Search for the cell housing the specified text and yield its [X, Y] center coordinate. 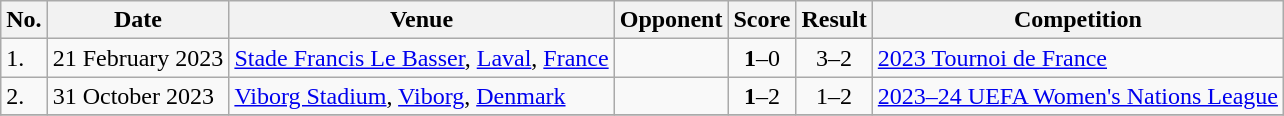
Score [762, 20]
21 February 2023 [138, 58]
1. [24, 58]
Date [138, 20]
Venue [422, 20]
2. [24, 96]
Opponent [671, 20]
Stade Francis Le Basser, Laval, France [422, 58]
31 October 2023 [138, 96]
3–2 [834, 58]
No. [24, 20]
1–0 [762, 58]
2023 Tournoi de France [1078, 58]
2023–24 UEFA Women's Nations League [1078, 96]
Viborg Stadium, Viborg, Denmark [422, 96]
Competition [1078, 20]
Result [834, 20]
